Extract the [x, y] coordinate from the center of the cell holding the provided text.  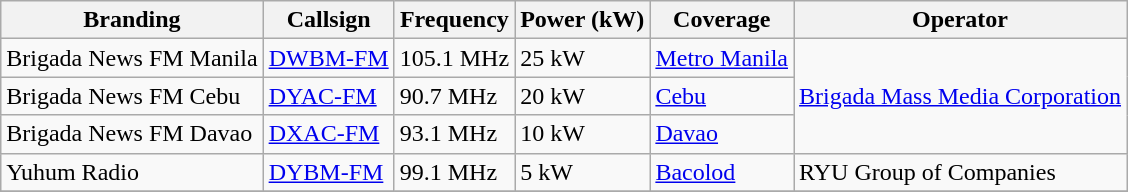
Brigada News FM Cebu [132, 96]
DYAC-FM [328, 96]
Davao [722, 134]
Metro Manila [722, 58]
DWBM-FM [328, 58]
105.1 MHz [454, 58]
Brigada News FM Davao [132, 134]
RYU Group of Companies [960, 172]
25 kW [582, 58]
Callsign [328, 20]
20 kW [582, 96]
10 kW [582, 134]
DYBM-FM [328, 172]
Cebu [722, 96]
Branding [132, 20]
90.7 MHz [454, 96]
DXAC-FM [328, 134]
Yuhum Radio [132, 172]
Coverage [722, 20]
Brigada Mass Media Corporation [960, 96]
Power (kW) [582, 20]
5 kW [582, 172]
Brigada News FM Manila [132, 58]
93.1 MHz [454, 134]
Frequency [454, 20]
Operator [960, 20]
99.1 MHz [454, 172]
Bacolod [722, 172]
